Extract the (X, Y) coordinate from the center of the cell holding the provided text.  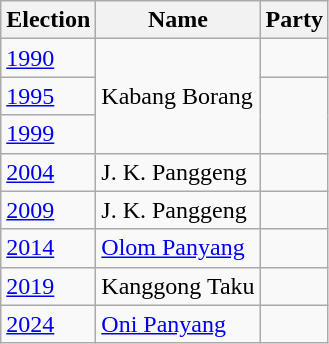
1999 (48, 134)
2019 (48, 286)
Kabang Borang (178, 96)
Kanggong Taku (178, 286)
Oni Panyang (178, 324)
Election (48, 20)
1990 (48, 58)
Olom Panyang (178, 248)
Name (178, 20)
2009 (48, 210)
2004 (48, 172)
Party (294, 20)
1995 (48, 96)
2014 (48, 248)
2024 (48, 324)
